Scan for the cell matching the given text and deliver its (X, Y) coordinate at center. 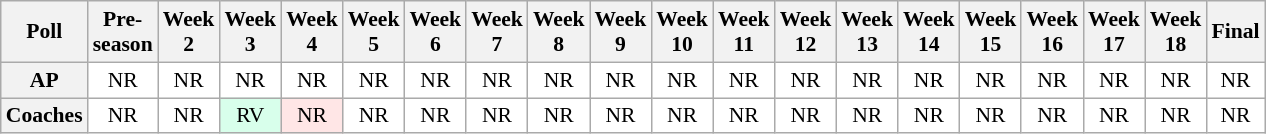
Pre-season (123, 32)
Week7 (497, 32)
Week14 (929, 32)
Week8 (559, 32)
Week2 (189, 32)
Week13 (867, 32)
Week5 (374, 32)
Week9 (621, 32)
Week15 (991, 32)
Week10 (682, 32)
AP (44, 80)
Week12 (806, 32)
Week4 (312, 32)
Coaches (44, 116)
Week18 (1176, 32)
Week6 (435, 32)
Final (1235, 32)
Week11 (744, 32)
Week17 (1114, 32)
Week16 (1052, 32)
Poll (44, 32)
RV (250, 116)
Week3 (250, 32)
